Locate the cell with the specified text and output its [x, y] center coordinate. 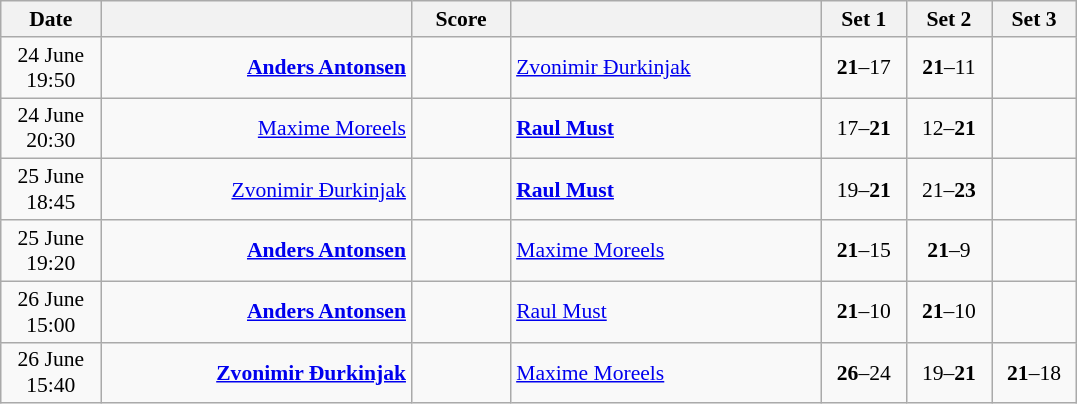
26 June15:40 [51, 372]
26 June15:00 [51, 312]
Score [461, 19]
21–9 [948, 250]
Set 1 [864, 19]
12–21 [948, 128]
25 June18:45 [51, 190]
21–11 [948, 68]
26–24 [864, 372]
21–15 [864, 250]
17–21 [864, 128]
25 June19:20 [51, 250]
Set 2 [948, 19]
21–23 [948, 190]
21–18 [1034, 372]
24 June20:30 [51, 128]
Date [51, 19]
24 June19:50 [51, 68]
Set 3 [1034, 19]
21–17 [864, 68]
